Return the (X, Y) coordinate for the center point of the cell that contains the specified text.  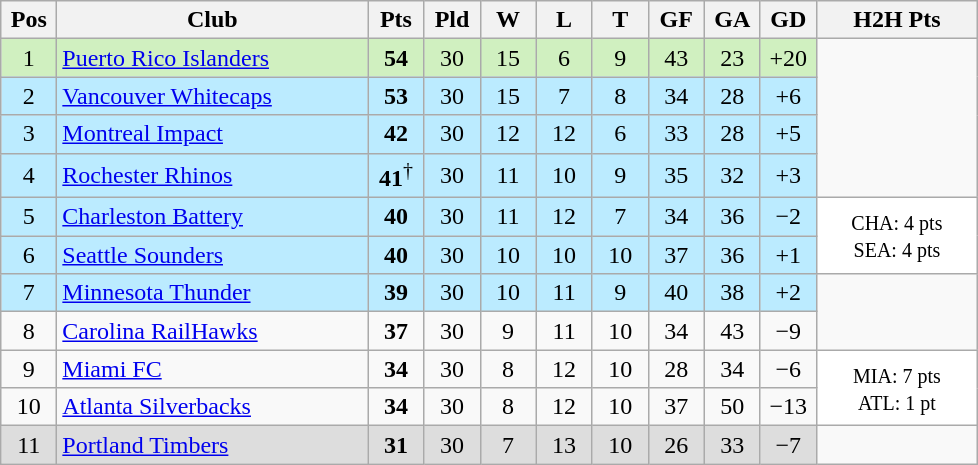
1 (29, 58)
−6 (788, 369)
Charleston Battery (212, 217)
+20 (788, 58)
5 (29, 217)
−9 (788, 331)
+3 (788, 176)
Pld (452, 20)
−7 (788, 445)
Puerto Rico Islanders (212, 58)
26 (676, 445)
31 (396, 445)
Montreal Impact (212, 134)
4 (29, 176)
54 (396, 58)
Club (212, 20)
13 (564, 445)
+5 (788, 134)
L (564, 20)
Vancouver Whitecaps (212, 96)
Atlanta Silverbacks (212, 407)
53 (396, 96)
Rochester Rhinos (212, 176)
Pts (396, 20)
GA (732, 20)
41† (396, 176)
38 (732, 293)
35 (676, 176)
+2 (788, 293)
42 (396, 134)
W (508, 20)
23 (732, 58)
Portland Timbers (212, 445)
Miami FC (212, 369)
Carolina RailHawks (212, 331)
H2H Pts (896, 20)
CHA: 4 ptsSEA: 4 pts (896, 236)
+1 (788, 255)
Pos (29, 20)
GF (676, 20)
−2 (788, 217)
Seattle Sounders (212, 255)
T (620, 20)
−13 (788, 407)
50 (732, 407)
MIA: 7 ptsATL: 1 pt (896, 388)
3 (29, 134)
39 (396, 293)
+6 (788, 96)
GD (788, 20)
32 (732, 176)
Minnesota Thunder (212, 293)
2 (29, 96)
